Detect which cell encompasses the target text, then output its [X, Y] center coordinate. 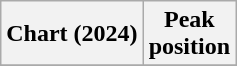
Peakposition [189, 34]
Chart (2024) [72, 34]
